Identify which cell holds the provided text, then report its [X, Y] central coordinate. 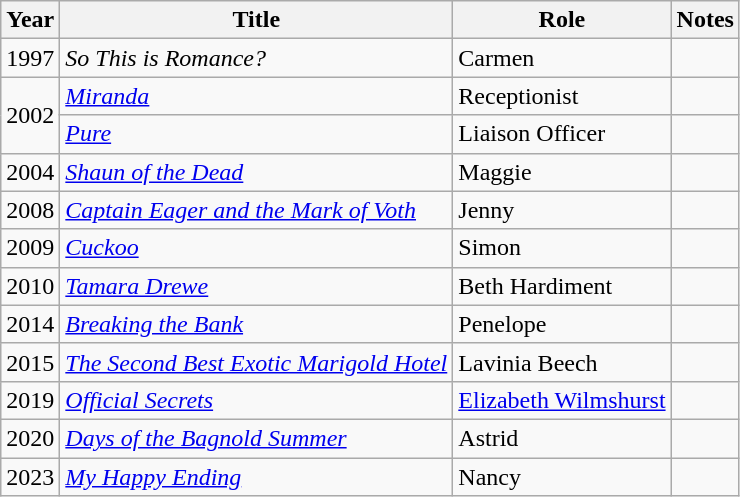
2010 [30, 286]
Lavinia Beech [562, 362]
Official Secrets [256, 400]
Year [30, 20]
Maggie [562, 172]
Simon [562, 248]
1997 [30, 58]
Tamara Drewe [256, 286]
2014 [30, 324]
Cuckoo [256, 248]
My Happy Ending [256, 477]
Title [256, 20]
Breaking the Bank [256, 324]
Beth Hardiment [562, 286]
2023 [30, 477]
Astrid [562, 438]
Captain Eager and the Mark of Voth [256, 210]
Carmen [562, 58]
2019 [30, 400]
Elizabeth Wilmshurst [562, 400]
The Second Best Exotic Marigold Hotel [256, 362]
2004 [30, 172]
Miranda [256, 96]
2009 [30, 248]
2008 [30, 210]
2002 [30, 115]
Nancy [562, 477]
Shaun of the Dead [256, 172]
Receptionist [562, 96]
Days of the Bagnold Summer [256, 438]
Liaison Officer [562, 134]
So This is Romance? [256, 58]
Pure [256, 134]
2020 [30, 438]
2015 [30, 362]
Penelope [562, 324]
Role [562, 20]
Jenny [562, 210]
Notes [705, 20]
